Return the [X, Y] coordinate for the center point of the cell that contains the specified text.  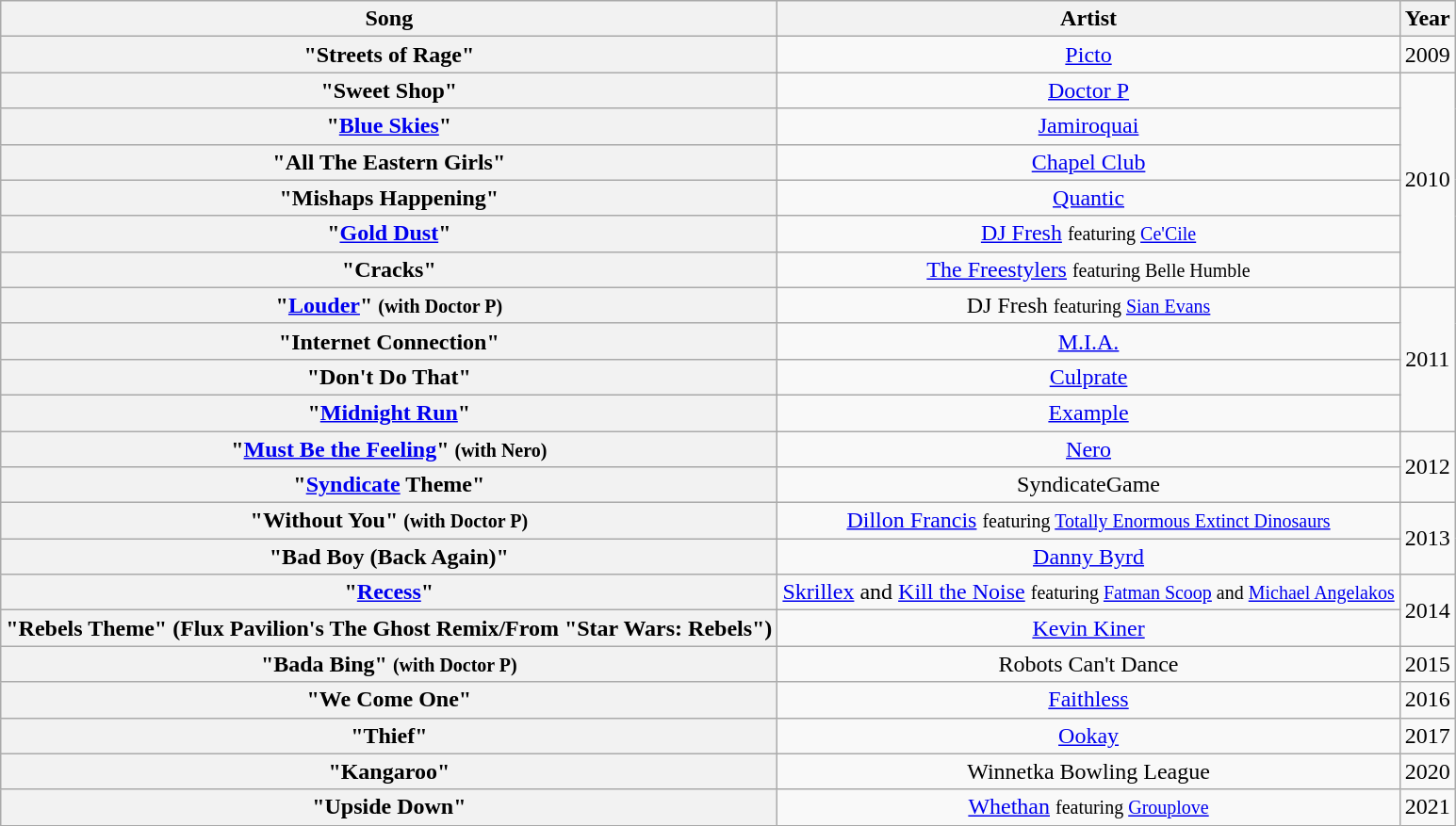
"Recess" [389, 592]
Picto [1088, 55]
M.I.A. [1088, 341]
"Don't Do That" [389, 377]
2017 [1427, 736]
Year [1427, 19]
"All The Eastern Girls" [389, 162]
Culprate [1088, 377]
"Syndicate Theme" [389, 485]
2012 [1427, 467]
"Gold Dust" [389, 234]
"Louder" (with Doctor P) [389, 305]
Chapel Club [1088, 162]
"Sweet Shop" [389, 90]
Danny Byrd [1088, 557]
Example [1088, 413]
"Bad Boy (Back Again)" [389, 557]
2016 [1427, 700]
"We Come One" [389, 700]
DJ Fresh featuring Sian Evans [1088, 305]
Faithless [1088, 700]
2015 [1427, 664]
Artist [1088, 19]
Quantic [1088, 198]
Ookay [1088, 736]
Skrillex and Kill the Noise featuring Fatman Scoop and Michael Angelakos [1088, 592]
Nero [1088, 449]
"Must Be the Feeling" (with Nero) [389, 449]
"Cracks" [389, 269]
2011 [1427, 359]
"Streets of Rage" [389, 55]
The Freestylers featuring Belle Humble [1088, 269]
"Mishaps Happening" [389, 198]
"Upside Down" [389, 807]
2013 [1427, 539]
SyndicateGame [1088, 485]
2021 [1427, 807]
2009 [1427, 55]
2020 [1427, 771]
"Blue Skies" [389, 126]
Whethan featuring Grouplove [1088, 807]
"Internet Connection" [389, 341]
Song [389, 19]
Robots Can't Dance [1088, 664]
Jamiroquai [1088, 126]
2010 [1427, 180]
"Bada Bing" (with Doctor P) [389, 664]
"Rebels Theme" (Flux Pavilion's The Ghost Remix/From "Star Wars: Rebels") [389, 628]
2014 [1427, 610]
"Midnight Run" [389, 413]
Dillon Francis featuring Totally Enormous Extinct Dinosaurs [1088, 521]
"Kangaroo" [389, 771]
Doctor P [1088, 90]
Kevin Kiner [1088, 628]
"Without You" (with Doctor P) [389, 521]
Winnetka Bowling League [1088, 771]
"Thief" [389, 736]
DJ Fresh featuring Ce'Cile [1088, 234]
